Capture the cell that displays the provided text and extract its (X, Y) central coordinate. 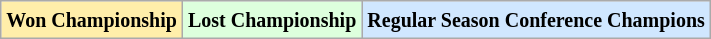
Regular Season Conference Champions (536, 20)
Won Championship (92, 20)
Lost Championship (272, 20)
